Find where the given text appears and provide that cell's center as [X, Y] coordinate. 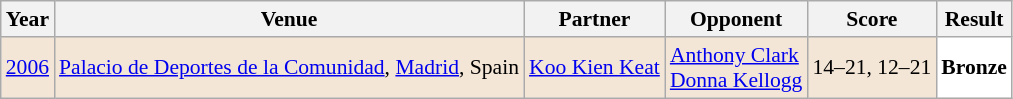
14–21, 12–21 [872, 68]
Result [974, 19]
Koo Kien Keat [594, 68]
Partner [594, 19]
Anthony Clark Donna Kellogg [736, 68]
Bronze [974, 68]
Opponent [736, 19]
2006 [28, 68]
Palacio de Deportes de la Comunidad, Madrid, Spain [289, 68]
Year [28, 19]
Score [872, 19]
Venue [289, 19]
